For the text-containing cell, return its midpoint in [x, y] coordinate format. 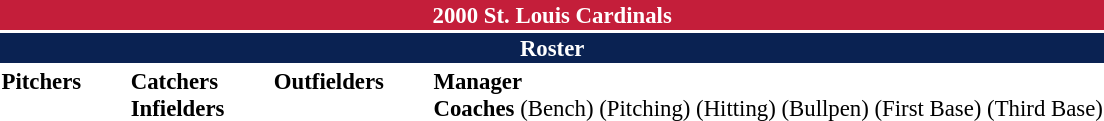
Roster [552, 48]
2000 St. Louis Cardinals [552, 15]
